Pinpoint the cell where the given text exists, returning its (x, y) midpoint coordinate. 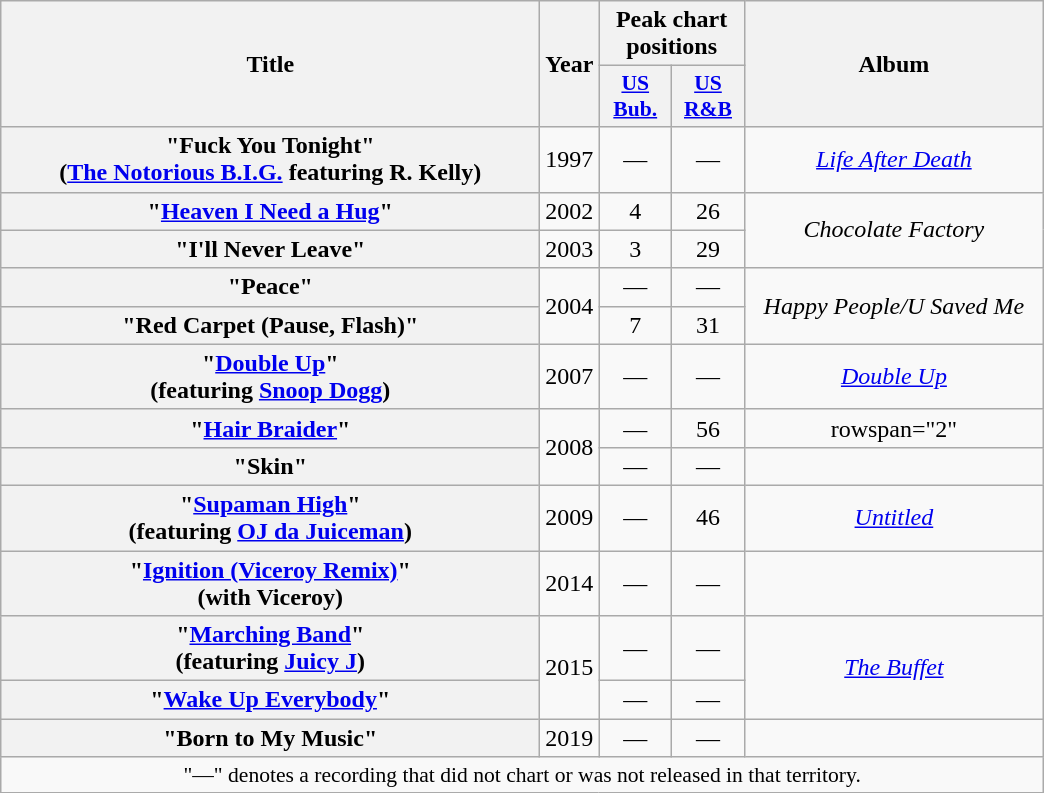
USR&B (708, 96)
4 (636, 211)
2007 (570, 376)
56 (708, 428)
"Double Up"(featuring Snoop Dogg) (270, 376)
2009 (570, 518)
2008 (570, 447)
"Supaman High"(featuring OJ da Juiceman) (270, 518)
2015 (570, 668)
Double Up (894, 376)
Untitled (894, 518)
"Red Carpet (Pause, Flash)" (270, 325)
2003 (570, 249)
"I'll Never Leave" (270, 249)
2004 (570, 306)
Year (570, 64)
7 (636, 325)
Peak chart positions (672, 34)
29 (708, 249)
"—" denotes a recording that did not chart or was not released in that territory. (522, 775)
"Born to My Music" (270, 738)
"Hair Braider" (270, 428)
Happy People/U Saved Me (894, 306)
USBub. (636, 96)
Title (270, 64)
2019 (570, 738)
rowspan="2" (894, 428)
"Wake Up Everybody" (270, 700)
46 (708, 518)
Life After Death (894, 160)
Album (894, 64)
"Heaven I Need a Hug" (270, 211)
2002 (570, 211)
"Ignition (Viceroy Remix)"(with Viceroy) (270, 582)
The Buffet (894, 668)
"Peace" (270, 287)
3 (636, 249)
Chocolate Factory (894, 230)
2014 (570, 582)
31 (708, 325)
1997 (570, 160)
"Skin" (270, 466)
26 (708, 211)
"Marching Band"(featuring Juicy J) (270, 648)
"Fuck You Tonight"(The Notorious B.I.G. featuring R. Kelly) (270, 160)
